Determine the [x, y] coordinate at the center of the cell enclosing the given text.  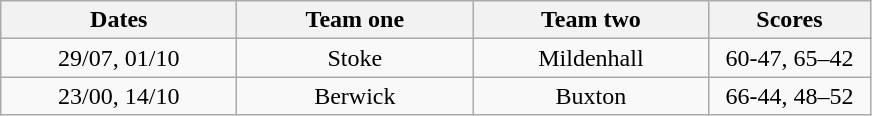
66-44, 48–52 [790, 96]
Dates [119, 20]
Team two [591, 20]
23/00, 14/10 [119, 96]
Scores [790, 20]
Buxton [591, 96]
Mildenhall [591, 58]
Berwick [355, 96]
29/07, 01/10 [119, 58]
Team one [355, 20]
60-47, 65–42 [790, 58]
Stoke [355, 58]
